Locate the cell with the specified text and output its [x, y] center coordinate. 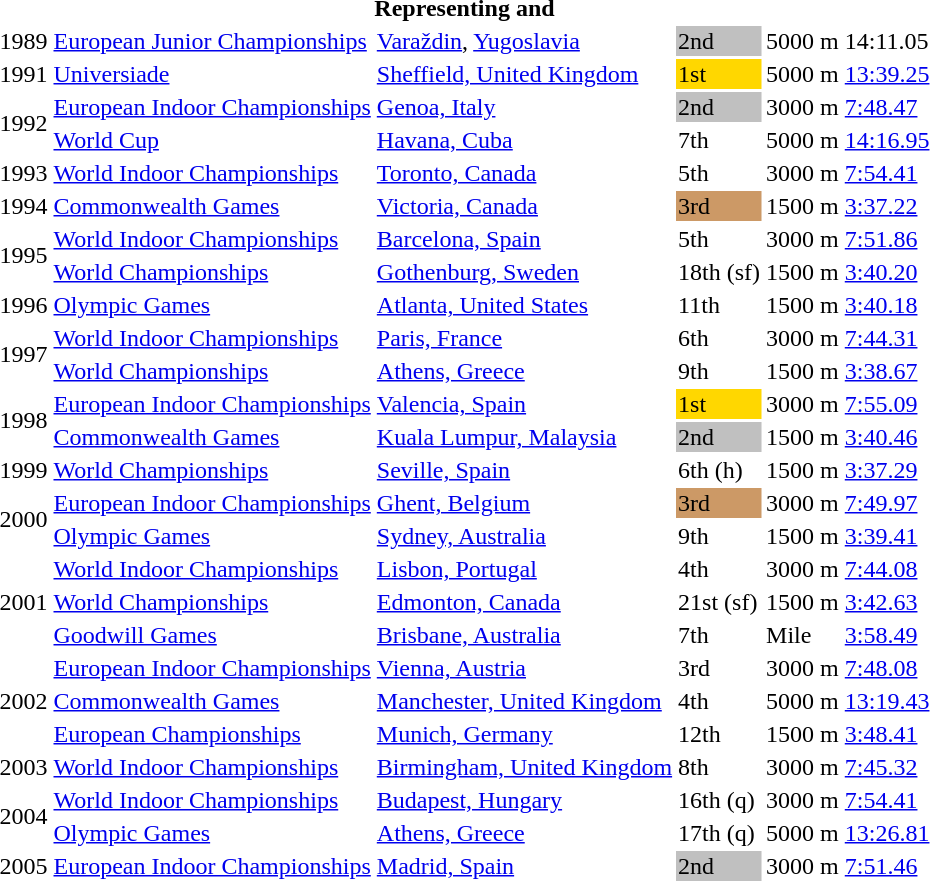
Toronto, Canada [524, 173]
Gothenburg, Sweden [524, 272]
Kuala Lumpur, Malaysia [524, 437]
11th [720, 305]
Vienna, Austria [524, 668]
21st (sf) [720, 602]
Lisbon, Portugal [524, 569]
Mile [803, 635]
Havana, Cuba [524, 140]
Ghent, Belgium [524, 503]
Munich, Germany [524, 734]
European Junior Championships [212, 41]
World Cup [212, 140]
Universiade [212, 74]
Birmingham, United Kingdom [524, 767]
Manchester, United Kingdom [524, 701]
8th [720, 767]
Sydney, Australia [524, 536]
Sheffield, United Kingdom [524, 74]
Brisbane, Australia [524, 635]
Barcelona, Spain [524, 239]
6th [720, 338]
Goodwill Games [212, 635]
Paris, France [524, 338]
Victoria, Canada [524, 206]
Budapest, Hungary [524, 800]
Valencia, Spain [524, 404]
Seville, Spain [524, 470]
Varaždin, Yugoslavia [524, 41]
6th (h) [720, 470]
17th (q) [720, 833]
Madrid, Spain [524, 866]
Atlanta, United States [524, 305]
18th (sf) [720, 272]
Genoa, Italy [524, 107]
Edmonton, Canada [524, 602]
European Championships [212, 734]
16th (q) [720, 800]
12th [720, 734]
